Determine the (x, y) coordinate at the center of the cell enclosing the given text.  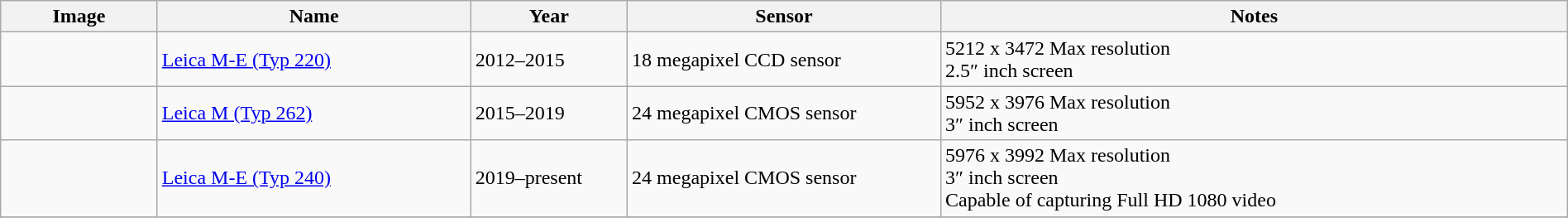
2019–present (549, 178)
2015–2019 (549, 113)
5952 x 3976 Max resolution 3″ inch screen (1254, 113)
Notes (1254, 17)
18 megapixel CCD sensor (784, 60)
2012–2015 (549, 60)
Sensor (784, 17)
Year (549, 17)
Name (314, 17)
5212 x 3472 Max resolution 2.5″ inch screen (1254, 60)
Leica M (Typ 262) (314, 113)
5976 x 3992 Max resolution 3″ inch screen Capable of capturing Full HD 1080 video (1254, 178)
Leica M-E (Typ 220) (314, 60)
Image (79, 17)
Leica M-E (Typ 240) (314, 178)
